Search for the cell housing the specified text and yield its [x, y] center coordinate. 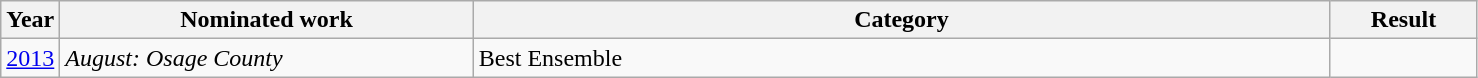
2013 [30, 58]
Best Ensemble [901, 58]
Year [30, 20]
August: Osage County [266, 58]
Nominated work [266, 20]
Category [901, 20]
Result [1404, 20]
